Locate the cell with the specified text and output its (x, y) center coordinate. 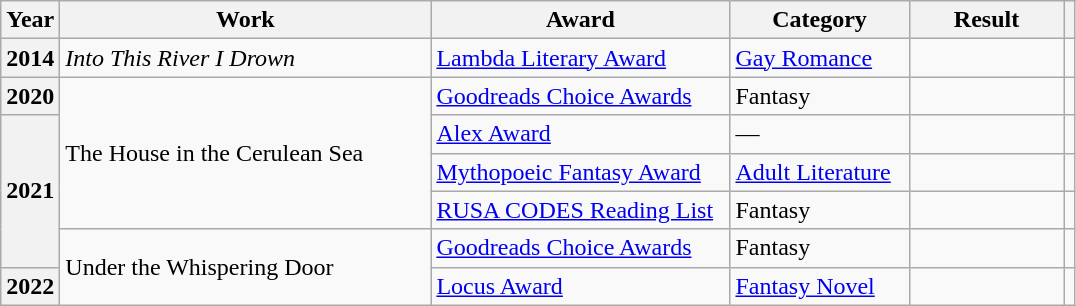
Fantasy Novel (820, 286)
2021 (30, 191)
Locus Award (580, 286)
Gay Romance (820, 58)
Adult Literature (820, 172)
Mythopoeic Fantasy Award (580, 172)
Under the Whispering Door (246, 267)
Work (246, 20)
Award (580, 20)
2020 (30, 96)
RUSA CODES Reading List (580, 210)
Year (30, 20)
The House in the Cerulean Sea (246, 153)
Into This River I Drown (246, 58)
Alex Award (580, 134)
Category (820, 20)
2022 (30, 286)
Result (986, 20)
2014 (30, 58)
— (820, 134)
Lambda Literary Award (580, 58)
